Determine the [X, Y] coordinate at the center of the cell enclosing the given text.  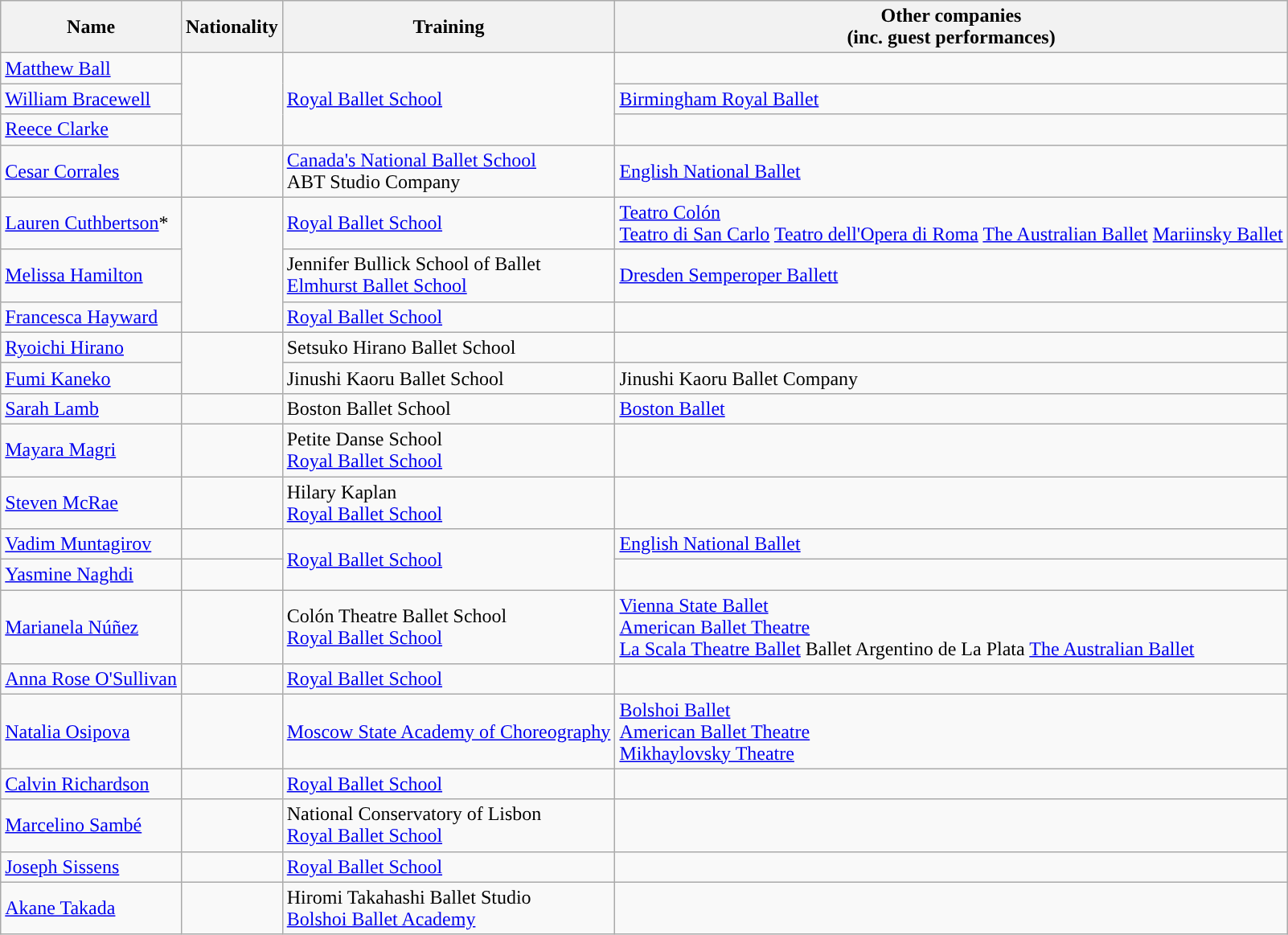
Anna Rose O'Sullivan [92, 679]
Vienna State BalletAmerican Ballet Theatre La Scala Theatre Ballet Ballet Argentino de La Plata The Australian Ballet [951, 627]
Natalia Osipova [92, 732]
Francesca Hayward [92, 317]
Hilary Kaplan Royal Ballet School [449, 502]
Lauren Cuthbertson* [92, 223]
Mayara Magri [92, 450]
Hiromi Takahashi Ballet Studio Bolshoi Ballet Academy [449, 908]
Boston Ballet School [449, 408]
Other companies (inc. guest performances) [951, 27]
Marianela Núñez [92, 627]
Teatro ColónTeatro di San Carlo Teatro dell'Opera di Roma The Australian Ballet Mariinsky Ballet [951, 223]
Jinushi Kaoru Ballet School [449, 378]
Jinushi Kaoru Ballet Company [951, 378]
Colón Theatre Ballet School Royal Ballet School [449, 627]
Matthew Ball [92, 68]
Nationality [232, 27]
Sarah Lamb [92, 408]
Setsuko Hirano Ballet School [449, 347]
Cesar Corrales [92, 170]
Petite Danse School Royal Ballet School [449, 450]
Jennifer Bullick School of Ballet Elmhurst Ballet School [449, 275]
Name [92, 27]
Akane Takada [92, 908]
Steven McRae [92, 502]
Reece Clarke [92, 129]
William Bracewell [92, 99]
Vadim Muntagirov [92, 544]
Joseph Sissens [92, 867]
Calvin Richardson [92, 784]
Yasmine Naghdi [92, 575]
Training [449, 27]
Fumi Kaneko [92, 378]
Boston Ballet [951, 408]
Birmingham Royal Ballet [951, 99]
Bolshoi Ballet American Ballet Theatre Mikhaylovsky Theatre [951, 732]
Moscow State Academy of Choreography [449, 732]
National Conservatory of Lisbon Royal Ballet School [449, 825]
Ryoichi Hirano [92, 347]
Canada's National Ballet School ABT Studio Company [449, 170]
Dresden Semperoper Ballett [951, 275]
Marcelino Sambé [92, 825]
Melissa Hamilton [92, 275]
